Provide the [X, Y] coordinate of the cell's center where the given text is located.  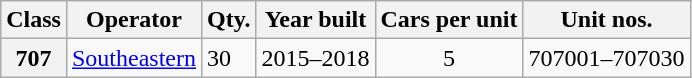
Unit nos. [606, 20]
5 [449, 58]
30 [229, 58]
Year built [316, 20]
707 [34, 58]
Cars per unit [449, 20]
707001–707030 [606, 58]
Qty. [229, 20]
Southeastern [134, 58]
Operator [134, 20]
Class [34, 20]
2015–2018 [316, 58]
